Capture the cell that displays the provided text and extract its [x, y] central coordinate. 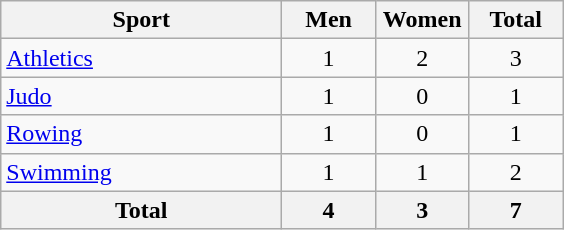
Sport [142, 20]
Men [329, 20]
Women [422, 20]
Rowing [142, 134]
Athletics [142, 58]
Judo [142, 96]
4 [329, 210]
7 [516, 210]
Swimming [142, 172]
